From the cell containing the given text, extract its center point as [x, y] coordinate. 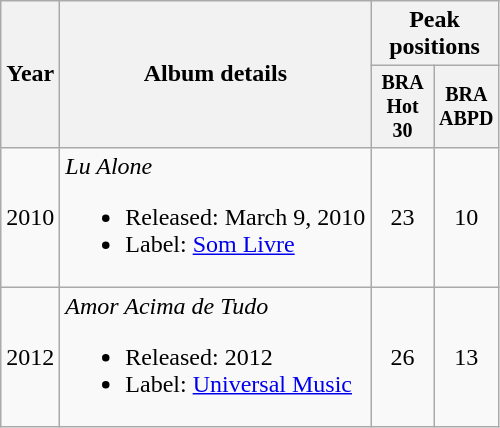
BRA ABPD [466, 106]
26 [402, 357]
10 [466, 217]
BRA Hot 30 [402, 106]
13 [466, 357]
Peak positions [434, 34]
23 [402, 217]
2012 [30, 357]
Year [30, 74]
Lu AloneReleased: March 9, 2010Label: Som Livre [216, 217]
Album details [216, 74]
Amor Acima de TudoReleased: 2012Label: Universal Music [216, 357]
2010 [30, 217]
